Extract the [X, Y] coordinate from the center of the cell holding the provided text.  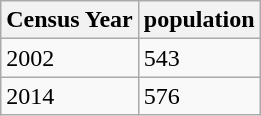
2014 [70, 96]
543 [199, 58]
population [199, 20]
2002 [70, 58]
Census Year [70, 20]
576 [199, 96]
